Provide the (X, Y) coordinate of the cell's center where the given text is located.  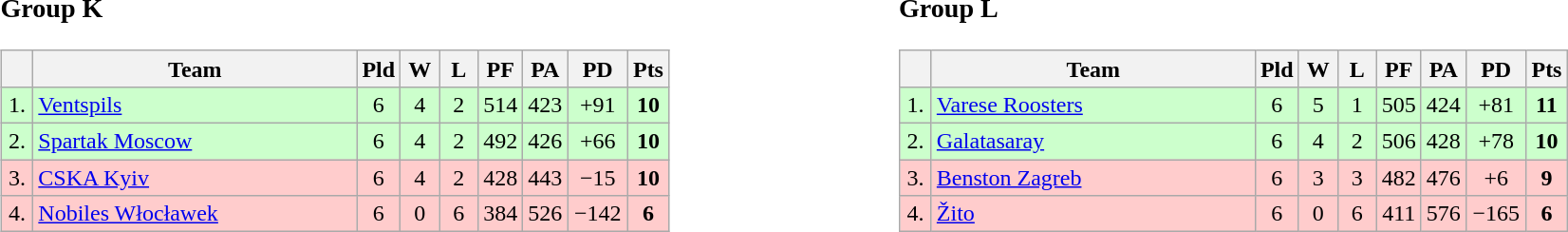
+6 (1496, 178)
11 (1547, 105)
+91 (598, 105)
+66 (598, 142)
Nobiles Włocławek (196, 214)
384 (501, 214)
CSKA Kyiv (196, 178)
526 (545, 214)
−165 (1496, 214)
443 (545, 178)
Spartak Moscow (196, 142)
505 (1399, 105)
476 (1443, 178)
576 (1443, 214)
5 (1317, 105)
Ventspils (196, 105)
514 (501, 105)
Varese Roosters (1093, 105)
Galatasaray (1093, 142)
482 (1399, 178)
411 (1399, 214)
Benston Zagreb (1093, 178)
+81 (1496, 105)
9 (1547, 178)
+78 (1496, 142)
1 (1357, 105)
Žito (1093, 214)
424 (1443, 105)
506 (1399, 142)
−142 (598, 214)
492 (501, 142)
−15 (598, 178)
426 (545, 142)
423 (545, 105)
